Scan for the cell matching the given text and deliver its [x, y] coordinate at center. 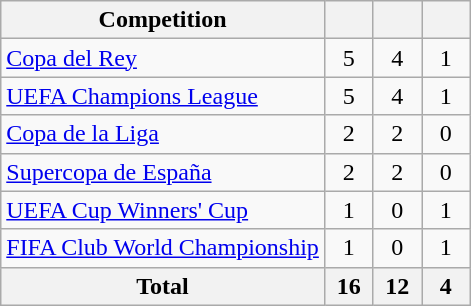
Total [163, 286]
Copa del Rey [163, 58]
FIFA Club World Championship [163, 248]
Copa de la Liga [163, 134]
Competition [163, 20]
UEFA Champions League [163, 96]
16 [348, 286]
12 [398, 286]
UEFA Cup Winners' Cup [163, 210]
Supercopa de España [163, 172]
